From the cell containing the given text, extract its center point as (X, Y) coordinate. 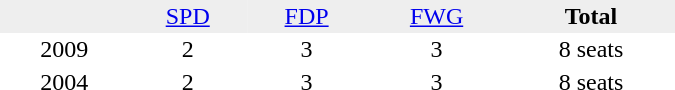
2009 (64, 50)
FDP (306, 16)
Total (591, 16)
8 seats (591, 50)
FWG (436, 16)
SPD (188, 16)
2 (188, 50)
